Search for the cell housing the specified text and yield its [X, Y] center coordinate. 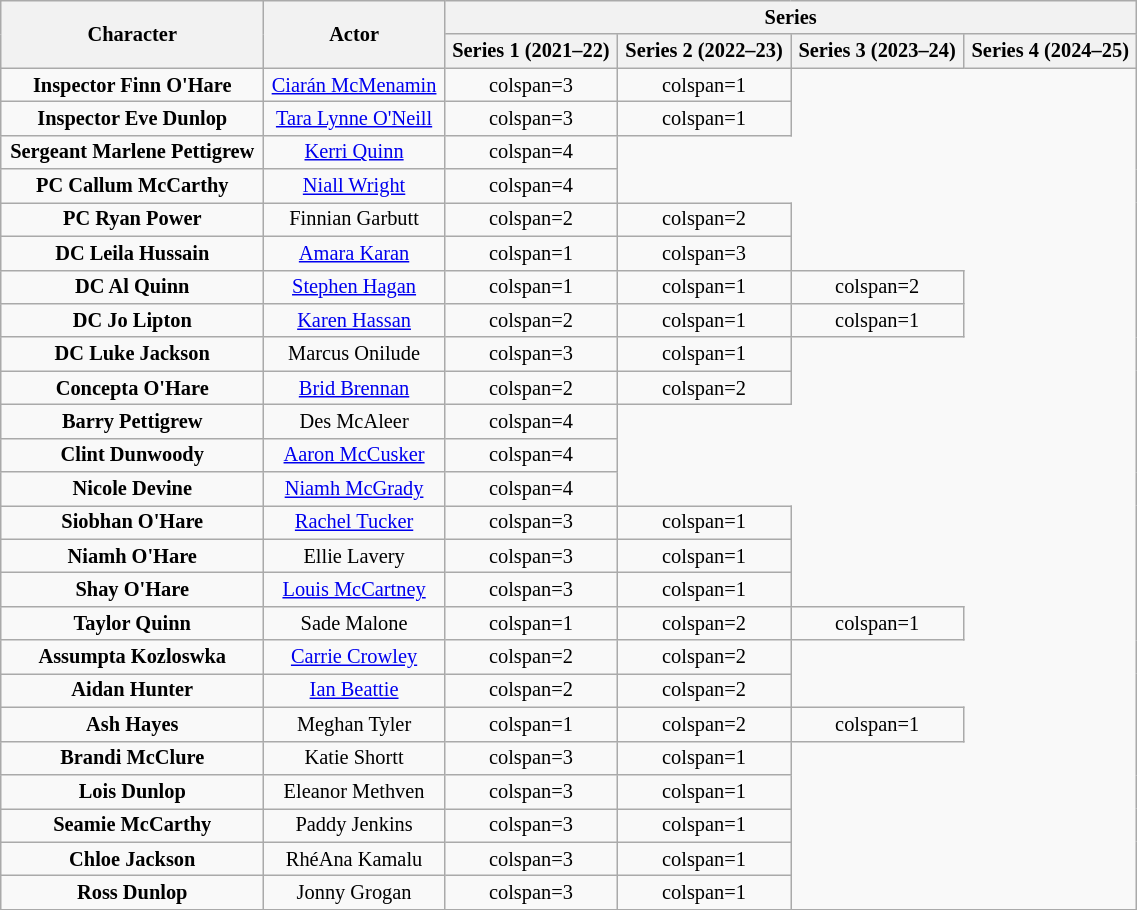
DC Luke Jackson [132, 354]
Lois Dunlop [132, 791]
Carrie Crowley [354, 657]
Niamh McGrady [354, 489]
Barry Pettigrew [132, 421]
Karen Hassan [354, 320]
Niamh O'Hare [132, 556]
Paddy Jenkins [354, 825]
Actor [354, 34]
Ash Hayes [132, 724]
Series 3 (2023–24) [878, 51]
Aidan Hunter [132, 690]
DC Jo Lipton [132, 320]
DC Leila Hussain [132, 253]
Clint Dunwoody [132, 455]
Jonny Grogan [354, 892]
PC Callum McCarthy [132, 186]
Des McAleer [354, 421]
Louis McCartney [354, 589]
Taylor Quinn [132, 623]
Series 2 (2022–23) [704, 51]
Ian Beattie [354, 690]
PC Ryan Power [132, 219]
Finnian Garbutt [354, 219]
Katie Shortt [354, 758]
RhéAna Kamalu [354, 859]
Seamie McCarthy [132, 825]
Sade Malone [354, 623]
Series 1 (2021–22) [530, 51]
Sergeant Marlene Pettigrew [132, 152]
Series [790, 17]
Inspector Finn O'Hare [132, 85]
Amara Karan [354, 253]
Ellie Lavery [354, 556]
Assumpta Kozloswka [132, 657]
Inspector Eve Dunlop [132, 118]
Tara Lynne O'Neill [354, 118]
Siobhan O'Hare [132, 522]
Eleanor Methven [354, 791]
Brandi McClure [132, 758]
Chloe Jackson [132, 859]
Concepta O'Hare [132, 388]
Ciarán McMenamin [354, 85]
Meghan Tyler [354, 724]
Series 4 (2024–25) [1050, 51]
Stephen Hagan [354, 287]
DC Al Quinn [132, 287]
Kerri Quinn [354, 152]
Marcus Onilude [354, 354]
Shay O'Hare [132, 589]
Brid Brennan [354, 388]
Rachel Tucker [354, 522]
Nicole Devine [132, 489]
Character [132, 34]
Niall Wright [354, 186]
Aaron McCusker [354, 455]
Ross Dunlop [132, 892]
